For the text-containing cell, return its midpoint in [x, y] coordinate format. 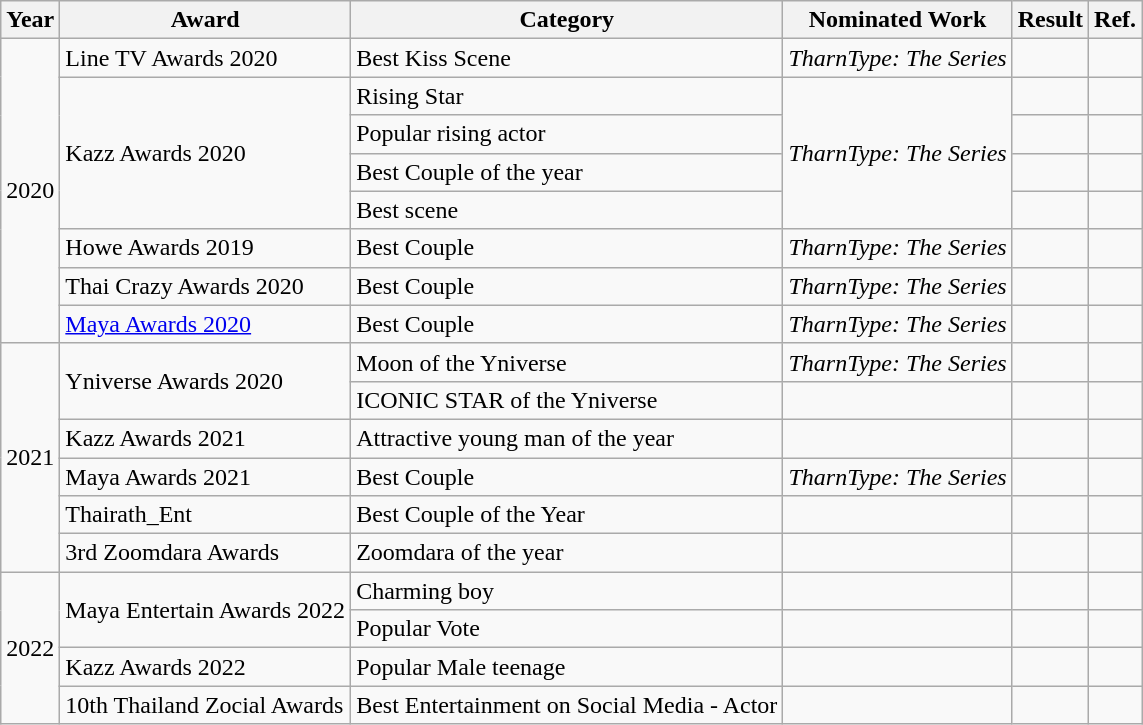
Yniverse Awards 2020 [206, 381]
Best Couple of the year [567, 172]
Best Entertainment on Social Media - Actor [567, 705]
Kazz Awards 2022 [206, 667]
Kazz Awards 2020 [206, 153]
Charming boy [567, 591]
2021 [30, 457]
ICONIC STAR of the Yniverse [567, 400]
Thai Crazy Awards 2020 [206, 286]
Best scene [567, 210]
3rd Zoomdara Awards [206, 553]
Popular Male teenage [567, 667]
Ref. [1116, 20]
2022 [30, 648]
Popular rising actor [567, 134]
Moon of the Yniverse [567, 362]
Award [206, 20]
Best Kiss Scene [567, 58]
Line TV Awards 2020 [206, 58]
Year [30, 20]
Attractive young man of the year [567, 438]
Maya Entertain Awards 2022 [206, 610]
Thairath_Ent [206, 515]
2020 [30, 191]
Howe Awards 2019 [206, 248]
Rising Star [567, 96]
Popular Vote [567, 629]
Maya Awards 2021 [206, 477]
Maya Awards 2020 [206, 324]
10th Thailand Zocial Awards [206, 705]
Best Couple of the Year [567, 515]
Kazz Awards 2021 [206, 438]
Nominated Work [898, 20]
Category [567, 20]
Result [1050, 20]
Zoomdara of the year [567, 553]
